Locate the cell with the specified text and output its [x, y] center coordinate. 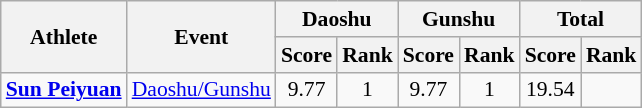
Event [202, 36]
19.54 [550, 90]
Gunshu [459, 19]
Total [581, 19]
Sun Peiyuan [64, 90]
Athlete [64, 36]
Daoshu/Gunshu [202, 90]
Daoshu [337, 19]
